Return the (x, y) coordinate for the center point of the cell that contains the specified text.  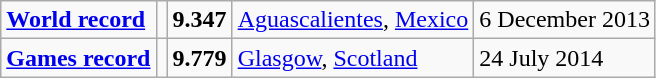
Aguascalientes, Mexico (353, 20)
9.347 (200, 20)
World record (78, 20)
24 July 2014 (565, 58)
6 December 2013 (565, 20)
9.779 (200, 58)
Glasgow, Scotland (353, 58)
Games record (78, 58)
